From the cell containing the given text, extract its center point as [x, y] coordinate. 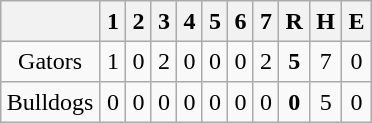
4 [190, 21]
R [294, 21]
3 [164, 21]
H [326, 21]
Bulldogs [50, 102]
E [357, 21]
Gators [50, 61]
6 [241, 21]
